Provide the [x, y] coordinate of the cell's center where the given text is located.  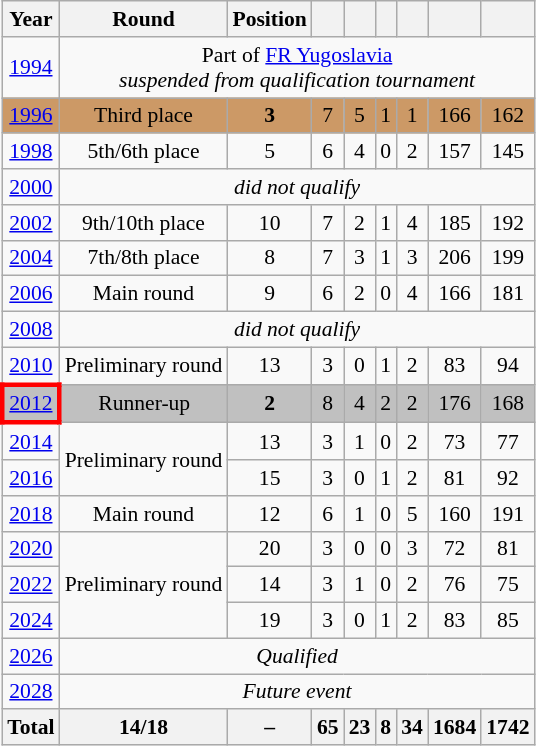
77 [508, 442]
2006 [30, 294]
34 [412, 728]
92 [508, 478]
Position [269, 19]
75 [508, 585]
Part of FR Yugoslavia suspended from qualification tournament [298, 68]
20 [269, 549]
2026 [30, 656]
199 [508, 258]
Round [144, 19]
Third place [144, 116]
76 [454, 585]
12 [269, 514]
1994 [30, 68]
2020 [30, 549]
2002 [30, 223]
2008 [30, 330]
7th/8th place [144, 258]
2022 [30, 585]
206 [454, 258]
9 [269, 294]
2016 [30, 478]
192 [508, 223]
Total [30, 728]
15 [269, 478]
10 [269, 223]
14/18 [144, 728]
145 [508, 152]
– [269, 728]
160 [454, 514]
5th/6th place [144, 152]
2024 [30, 621]
2028 [30, 692]
2018 [30, 514]
1684 [454, 728]
Runner-up [144, 404]
85 [508, 621]
94 [508, 366]
185 [454, 223]
19 [269, 621]
176 [454, 404]
1998 [30, 152]
Qualified [298, 656]
1742 [508, 728]
9th/10th place [144, 223]
2012 [30, 404]
2010 [30, 366]
Future event [298, 692]
73 [454, 442]
65 [328, 728]
Year [30, 19]
157 [454, 152]
2000 [30, 187]
162 [508, 116]
168 [508, 404]
181 [508, 294]
191 [508, 514]
1996 [30, 116]
2014 [30, 442]
2004 [30, 258]
72 [454, 549]
23 [360, 728]
14 [269, 585]
